Determine the [x, y] coordinate at the center of the cell enclosing the given text.  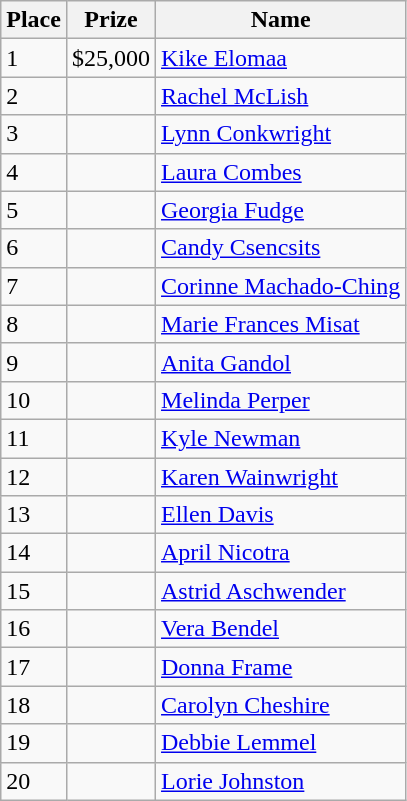
Kike Elomaa [281, 58]
9 [34, 362]
4 [34, 172]
Ellen Davis [281, 515]
18 [34, 705]
April Nicotra [281, 553]
Kyle Newman [281, 438]
10 [34, 400]
11 [34, 438]
Astrid Aschwender [281, 591]
8 [34, 324]
Marie Frances Misat [281, 324]
Prize [110, 20]
5 [34, 210]
Name [281, 20]
Vera Bendel [281, 629]
Corinne Machado-Ching [281, 286]
Lorie Johnston [281, 781]
17 [34, 667]
Donna Frame [281, 667]
Anita Gandol [281, 362]
6 [34, 248]
15 [34, 591]
3 [34, 134]
20 [34, 781]
19 [34, 743]
7 [34, 286]
16 [34, 629]
13 [34, 515]
12 [34, 477]
Candy Csencsits [281, 248]
$25,000 [110, 58]
Melinda Perper [281, 400]
Debbie Lemmel [281, 743]
Laura Combes [281, 172]
Lynn Conkwright [281, 134]
1 [34, 58]
Carolyn Cheshire [281, 705]
2 [34, 96]
Rachel McLish [281, 96]
Karen Wainwright [281, 477]
14 [34, 553]
Place [34, 20]
Georgia Fudge [281, 210]
